Provide the (x, y) coordinate of the cell's center where the given text is located.  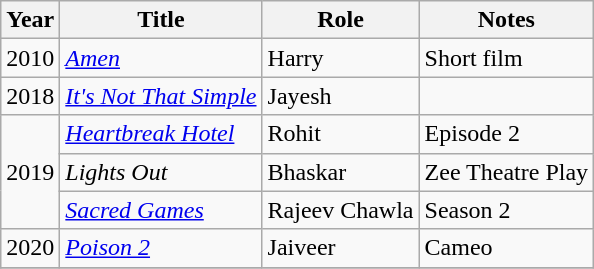
Cameo (506, 248)
Rajeev Chawla (340, 210)
Amen (161, 58)
Jayesh (340, 96)
Poison 2 (161, 248)
2018 (30, 96)
Notes (506, 20)
Year (30, 20)
Title (161, 20)
2010 (30, 58)
Jaiveer (340, 248)
Lights Out (161, 172)
Season 2 (506, 210)
Short film (506, 58)
Zee Theatre Play (506, 172)
Bhaskar (340, 172)
2019 (30, 172)
Sacred Games (161, 210)
Episode 2 (506, 134)
Heartbreak Hotel (161, 134)
Rohit (340, 134)
Role (340, 20)
Harry (340, 58)
2020 (30, 248)
It's Not That Simple (161, 96)
